Output the [x, y] coordinate of the center of the cell containing the given text.  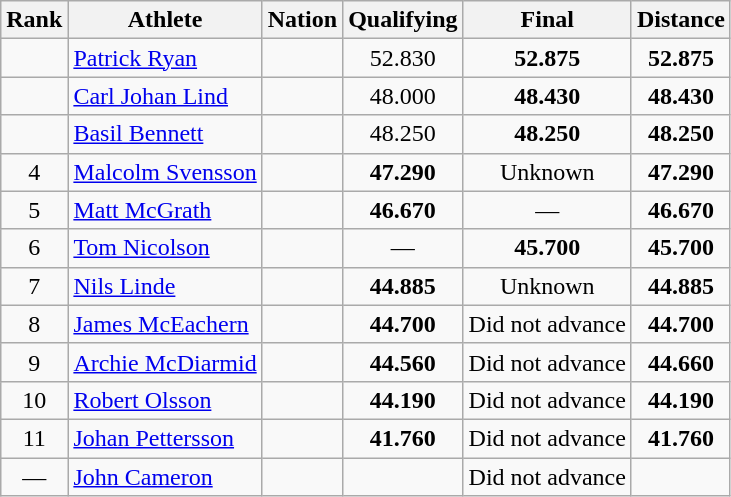
John Cameron [165, 477]
7 [34, 286]
Matt McGrath [165, 210]
6 [34, 248]
5 [34, 210]
Nation [302, 20]
4 [34, 172]
Qualifying [403, 20]
Carl Johan Lind [165, 96]
10 [34, 400]
Nils Linde [165, 286]
Archie McDiarmid [165, 362]
11 [34, 438]
44.560 [403, 362]
Robert Olsson [165, 400]
Basil Bennett [165, 134]
9 [34, 362]
Tom Nicolson [165, 248]
Rank [34, 20]
Final [547, 20]
James McEachern [165, 324]
Patrick Ryan [165, 58]
48.000 [403, 96]
52.830 [403, 58]
Athlete [165, 20]
44.660 [680, 362]
Malcolm Svensson [165, 172]
8 [34, 324]
Johan Pettersson [165, 438]
Distance [680, 20]
